Scan for the cell matching the given text and deliver its (X, Y) coordinate at center. 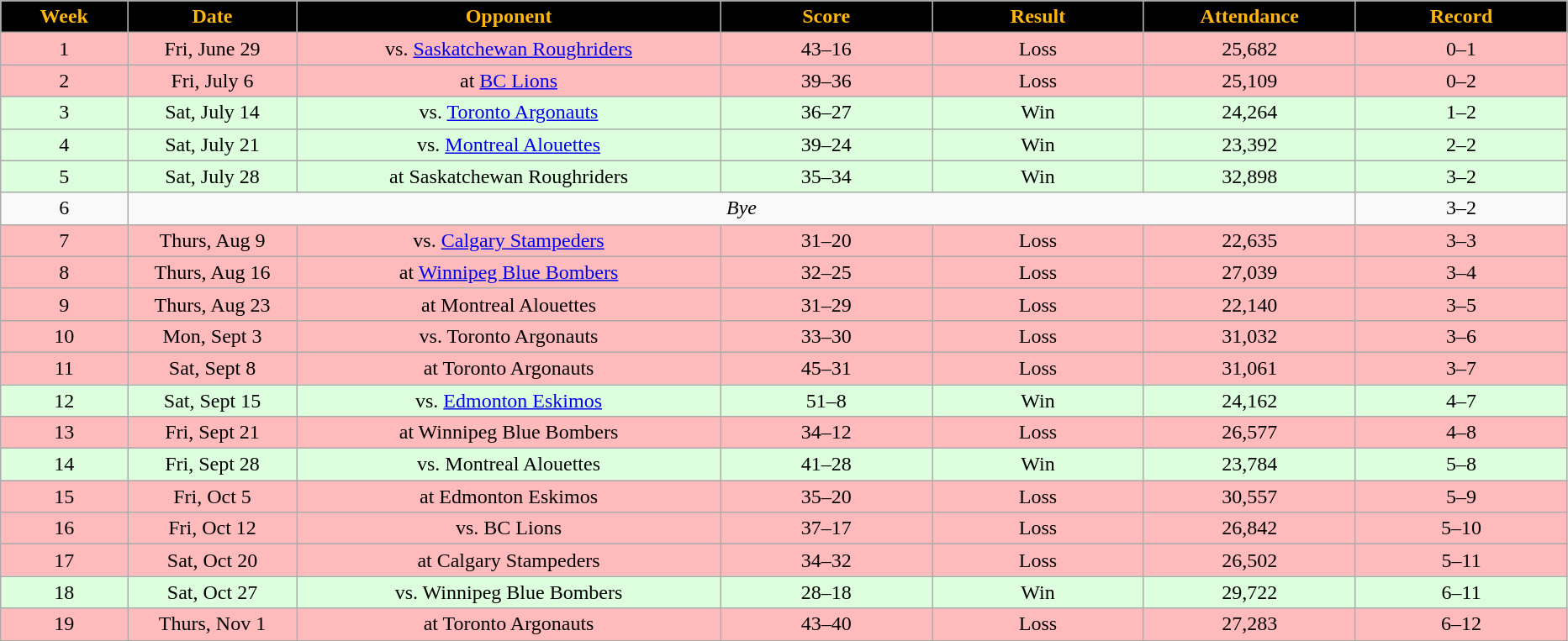
Fri, Oct 12 (212, 528)
9 (64, 304)
43–16 (826, 49)
Fri, July 6 (212, 81)
3–7 (1461, 368)
Fri, June 29 (212, 49)
Date (212, 17)
16 (64, 528)
26,502 (1249, 560)
6 (64, 208)
Fri, Sept 21 (212, 433)
31,032 (1249, 336)
41–28 (826, 465)
17 (64, 560)
33–30 (826, 336)
25,109 (1249, 81)
Bye (742, 208)
18 (64, 592)
6–12 (1461, 624)
3–3 (1461, 240)
24,264 (1249, 113)
31,061 (1249, 368)
vs. Winnipeg Blue Bombers (509, 592)
3–4 (1461, 272)
4–7 (1461, 401)
22,635 (1249, 240)
Fri, Sept 28 (212, 465)
Mon, Sept 3 (212, 336)
36–27 (826, 113)
3–5 (1461, 304)
3 (64, 113)
Sat, July 14 (212, 113)
at Calgary Stampeders (509, 560)
5–9 (1461, 497)
37–17 (826, 528)
34–12 (826, 433)
vs. Saskatchewan Roughriders (509, 49)
Thurs, Aug 9 (212, 240)
39–24 (826, 144)
1 (64, 49)
19 (64, 624)
vs. Edmonton Eskimos (509, 401)
3–6 (1461, 336)
11 (64, 368)
45–31 (826, 368)
5 (64, 176)
8 (64, 272)
6–11 (1461, 592)
28–18 (826, 592)
14 (64, 465)
Sat, July 28 (212, 176)
26,842 (1249, 528)
26,577 (1249, 433)
Result (1038, 17)
15 (64, 497)
Week (64, 17)
Thurs, Nov 1 (212, 624)
31–29 (826, 304)
2–2 (1461, 144)
2 (64, 81)
at BC Lions (509, 81)
24,162 (1249, 401)
22,140 (1249, 304)
5–8 (1461, 465)
31–20 (826, 240)
1–2 (1461, 113)
12 (64, 401)
5–11 (1461, 560)
Sat, Sept 15 (212, 401)
Attendance (1249, 17)
Sat, July 21 (212, 144)
Record (1461, 17)
vs. Calgary Stampeders (509, 240)
Thurs, Aug 16 (212, 272)
at Montreal Alouettes (509, 304)
13 (64, 433)
27,039 (1249, 272)
39–36 (826, 81)
35–20 (826, 497)
4 (64, 144)
Sat, Oct 20 (212, 560)
Sat, Oct 27 (212, 592)
at Edmonton Eskimos (509, 497)
5–10 (1461, 528)
Score (826, 17)
0–1 (1461, 49)
Thurs, Aug 23 (212, 304)
7 (64, 240)
Opponent (509, 17)
Sat, Sept 8 (212, 368)
23,784 (1249, 465)
51–8 (826, 401)
34–32 (826, 560)
29,722 (1249, 592)
43–40 (826, 624)
27,283 (1249, 624)
vs. BC Lions (509, 528)
Fri, Oct 5 (212, 497)
23,392 (1249, 144)
32,898 (1249, 176)
10 (64, 336)
0–2 (1461, 81)
4–8 (1461, 433)
25,682 (1249, 49)
32–25 (826, 272)
30,557 (1249, 497)
35–34 (826, 176)
at Saskatchewan Roughriders (509, 176)
